Detect which cell encompasses the target text, then output its (X, Y) center coordinate. 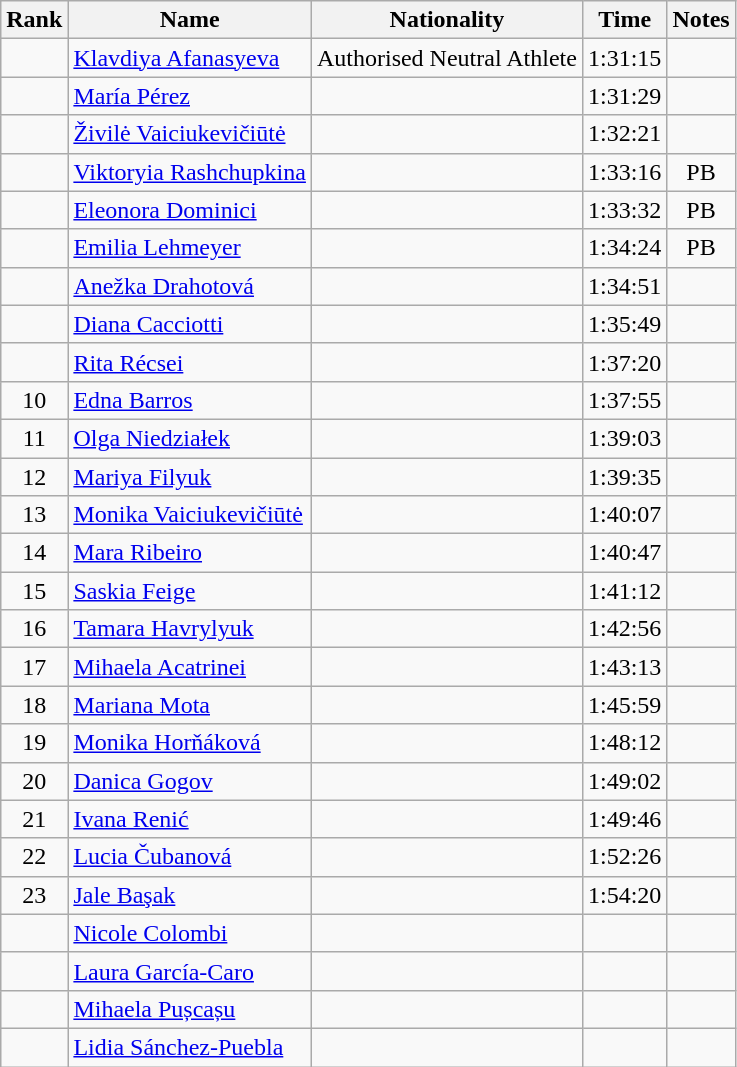
Time (624, 20)
Nicole Colombi (190, 933)
Saskia Feige (190, 591)
Olga Niedziałek (190, 438)
Mariya Filyuk (190, 477)
Laura García-Caro (190, 971)
Authorised Neutral Athlete (446, 58)
Rita Récsei (190, 362)
17 (34, 667)
Ivana Renić (190, 819)
Name (190, 20)
Mariana Mota (190, 705)
16 (34, 629)
María Pérez (190, 96)
1:35:49 (624, 324)
1:39:35 (624, 477)
14 (34, 553)
1:31:29 (624, 96)
Eleonora Dominici (190, 210)
1:52:26 (624, 857)
12 (34, 477)
10 (34, 400)
Klavdiya Afanasyeva (190, 58)
23 (34, 895)
Diana Cacciotti (190, 324)
Nationality (446, 20)
Anežka Drahotová (190, 286)
1:40:07 (624, 515)
1:48:12 (624, 743)
1:33:32 (624, 210)
Tamara Havrylyuk (190, 629)
Emilia Lehmeyer (190, 248)
13 (34, 515)
Mihaela Pușcașu (190, 1009)
1:43:13 (624, 667)
Rank (34, 20)
1:39:03 (624, 438)
Notes (701, 20)
Živilė Vaiciukevičiūtė (190, 134)
1:45:59 (624, 705)
1:49:46 (624, 819)
22 (34, 857)
Danica Gogov (190, 781)
1:32:21 (624, 134)
1:34:24 (624, 248)
1:42:56 (624, 629)
1:41:12 (624, 591)
21 (34, 819)
Lucia Čubanová (190, 857)
1:31:15 (624, 58)
Viktoryia Rashchupkina (190, 172)
1:37:20 (624, 362)
Monika Horňáková (190, 743)
1:40:47 (624, 553)
Lidia Sánchez-Puebla (190, 1047)
15 (34, 591)
1:34:51 (624, 286)
Monika Vaiciukevičiūtė (190, 515)
Jale Başak (190, 895)
18 (34, 705)
1:49:02 (624, 781)
Edna Barros (190, 400)
1:54:20 (624, 895)
1:37:55 (624, 400)
Mara Ribeiro (190, 553)
19 (34, 743)
11 (34, 438)
20 (34, 781)
Mihaela Acatrinei (190, 667)
1:33:16 (624, 172)
